Capture the cell that displays the provided text and extract its (x, y) central coordinate. 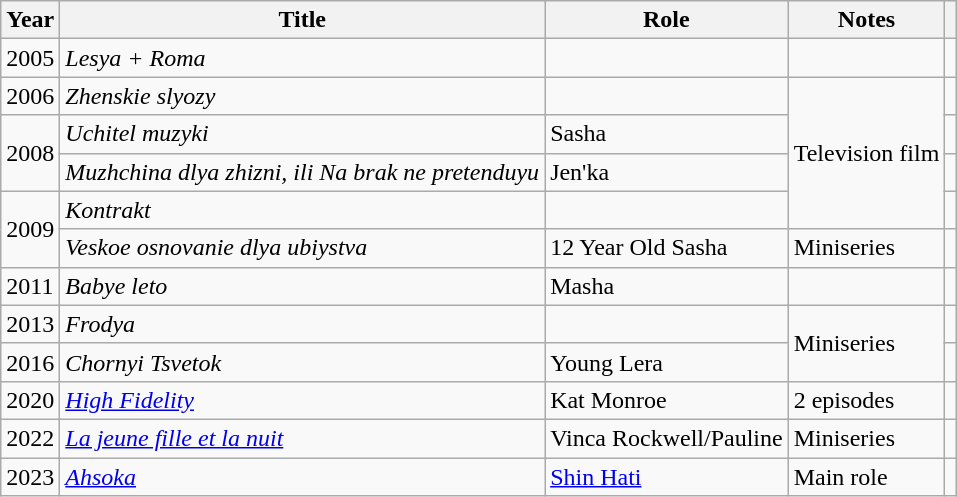
Uchitel muzyki (302, 134)
Veskoe osnovanie dlya ubiystva (302, 248)
Babye leto (302, 286)
2013 (30, 324)
Muzhchina dlya zhizni, ili Na brak ne pretenduyu (302, 172)
Masha (667, 286)
2009 (30, 229)
2006 (30, 96)
Chornyi Tsvetok (302, 362)
2016 (30, 362)
Lesya + Roma (302, 58)
2022 (30, 438)
12 Year Old Sasha (667, 248)
2008 (30, 153)
2005 (30, 58)
Year (30, 20)
Vinca Rockwell/Pauline (667, 438)
Ahsoka (302, 477)
Zhenskie slyozy (302, 96)
Sasha (667, 134)
Role (667, 20)
Frodya (302, 324)
Main role (866, 477)
2011 (30, 286)
Kat Monroe (667, 400)
Young Lera (667, 362)
Title (302, 20)
Shin Hati (667, 477)
Television film (866, 153)
Jen'ka (667, 172)
La jeune fille et la nuit (302, 438)
2023 (30, 477)
High Fidelity (302, 400)
2 episodes (866, 400)
Notes (866, 20)
Kontrakt (302, 210)
2020 (30, 400)
